Provide the (x, y) coordinate of the cell's center where the given text is located.  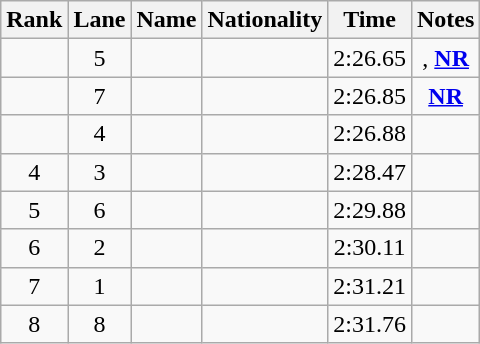
Name (166, 20)
2:28.47 (370, 172)
1 (100, 286)
2:30.11 (370, 248)
Lane (100, 20)
2:26.88 (370, 134)
2 (100, 248)
Rank (34, 20)
2:26.85 (370, 96)
Nationality (265, 20)
Time (370, 20)
3 (100, 172)
2:31.76 (370, 324)
Notes (445, 20)
, NR (445, 58)
2:26.65 (370, 58)
2:31.21 (370, 286)
2:29.88 (370, 210)
NR (445, 96)
